Determine the (X, Y) coordinate at the center of the cell enclosing the given text.  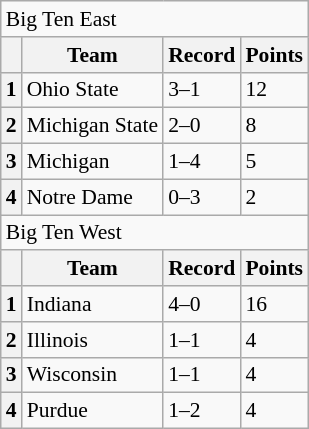
Michigan State (92, 126)
Illinois (92, 340)
1–4 (202, 162)
Purdue (92, 411)
3–1 (202, 90)
Indiana (92, 304)
12 (274, 90)
0–3 (202, 197)
1–2 (202, 411)
Big Ten West (154, 233)
Wisconsin (92, 375)
Ohio State (92, 90)
4–0 (202, 304)
16 (274, 304)
2–0 (202, 126)
Big Ten East (154, 19)
5 (274, 162)
Notre Dame (92, 197)
8 (274, 126)
Michigan (92, 162)
